From the cell containing the given text, extract its center point as [X, Y] coordinate. 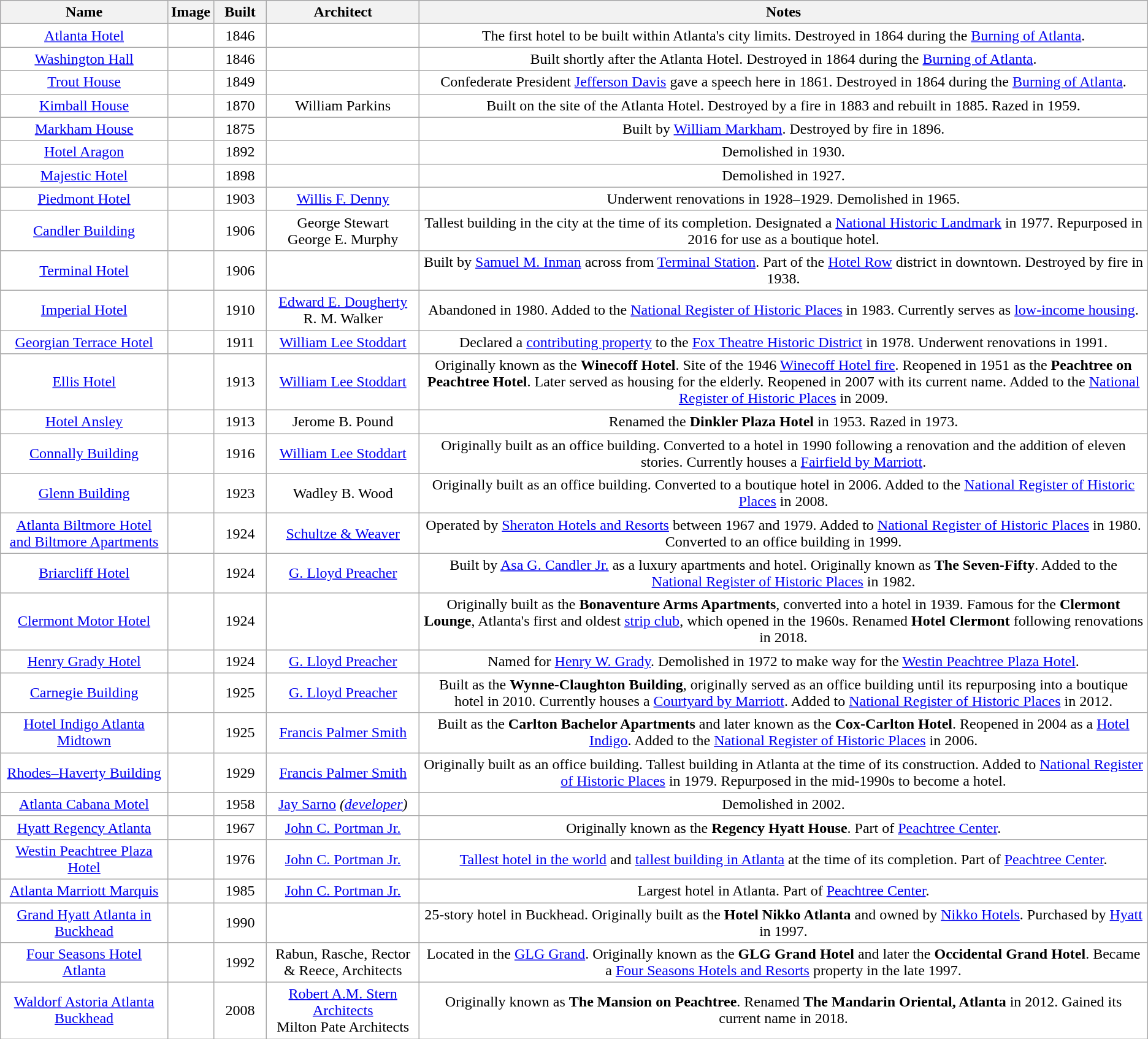
Declared a contributing property to the Fox Theatre Historic District in 1978. Underwent renovations in 1991. [784, 342]
Confederate President Jefferson Davis gave a speech here in 1861. Destroyed in 1864 during the Burning of Atlanta. [784, 82]
Abandoned in 1980. Added to the National Register of Historic Places in 1983. Currently serves as low-income housing. [784, 310]
Georgian Terrace Hotel [85, 342]
Renamed the Dinkler Plaza Hotel in 1953. Razed in 1973. [784, 422]
Grand Hyatt Atlanta in Buckhead [85, 922]
Image [190, 12]
Built on the site of the Atlanta Hotel. Destroyed by a fire in 1883 and rebuilt in 1885. Razed in 1959. [784, 105]
1985 [240, 891]
Majestic Hotel [85, 175]
Demolished in 1930. [784, 152]
Originally known as the Regency Hyatt House. Part of Peachtree Center. [784, 827]
1916 [240, 454]
Kimball House [85, 105]
Built by William Markham. Destroyed by fire in 1896. [784, 129]
1910 [240, 310]
Atlanta Hotel [85, 36]
Henry Grady Hotel [85, 661]
1967 [240, 827]
1976 [240, 859]
Candler Building [85, 231]
Demolished in 2002. [784, 804]
Washington Hall [85, 59]
1911 [240, 342]
Originally built as an office building. Converted to a boutique hotel in 2006. Added to the National Register of Historic Places in 2008. [784, 493]
Atlanta Marriott Marquis [85, 891]
Four Seasons Hotel Atlanta [85, 963]
Edward E. DoughertyR. M. Walker [343, 310]
Jerome B. Pound [343, 422]
Connally Building [85, 454]
1903 [240, 199]
Hotel Aragon [85, 152]
Waldorf Astoria Atlanta Buckhead [85, 1011]
1923 [240, 493]
Ellis Hotel [85, 382]
1875 [240, 129]
2008 [240, 1011]
Underwent renovations in 1928–1929. Demolished in 1965. [784, 199]
Terminal Hotel [85, 270]
Willis F. Denny [343, 199]
Demolished in 1927. [784, 175]
Carnegie Building [85, 693]
Imperial Hotel [85, 310]
Rhodes–Haverty Building [85, 773]
1992 [240, 963]
Architect [343, 12]
1849 [240, 82]
Notes [784, 12]
Built [240, 12]
1929 [240, 773]
Tallest hotel in the world and tallest building in Atlanta at the time of its completion. Part of Peachtree Center. [784, 859]
Piedmont Hotel [85, 199]
25-story hotel in Buckhead. Originally built as the Hotel Nikko Atlanta and owned by Nikko Hotels. Purchased by Hyatt in 1997. [784, 922]
1958 [240, 804]
Robert A.M. Stern ArchitectsMilton Pate Architects [343, 1011]
Wadley B. Wood [343, 493]
Atlanta Cabana Motel [85, 804]
Name [85, 12]
1898 [240, 175]
Built shortly after the Atlanta Hotel. Destroyed in 1864 during the Burning of Atlanta. [784, 59]
Markham House [85, 129]
Schultze & Weaver [343, 534]
Atlanta Biltmore Hotel and Biltmore Apartments [85, 534]
Jay Sarno (developer) [343, 804]
George StewartGeorge E. Murphy [343, 231]
Originally known as The Mansion on Peachtree. Renamed The Mandarin Oriental, Atlanta in 2012. Gained its current name in 2018. [784, 1011]
1870 [240, 105]
William Parkins [343, 105]
Clermont Motor Hotel [85, 621]
Largest hotel in Atlanta. Part of Peachtree Center. [784, 891]
Hotel Indigo Atlanta Midtown [85, 732]
Westin Peachtree Plaza Hotel [85, 859]
Named for Henry W. Grady. Demolished in 1972 to make way for the Westin Peachtree Plaza Hotel. [784, 661]
The first hotel to be built within Atlanta's city limits. Destroyed in 1864 during the Burning of Atlanta. [784, 36]
1990 [240, 922]
Trout House [85, 82]
Rabun, Rasche, Rector & Reece, Architects [343, 963]
Hyatt Regency Atlanta [85, 827]
Hotel Ansley [85, 422]
1892 [240, 152]
Briarcliff Hotel [85, 573]
Built by Samuel M. Inman across from Terminal Station. Part of the Hotel Row district in downtown. Destroyed by fire in 1938. [784, 270]
Glenn Building [85, 493]
